Identify which cell holds the provided text, then report its (x, y) central coordinate. 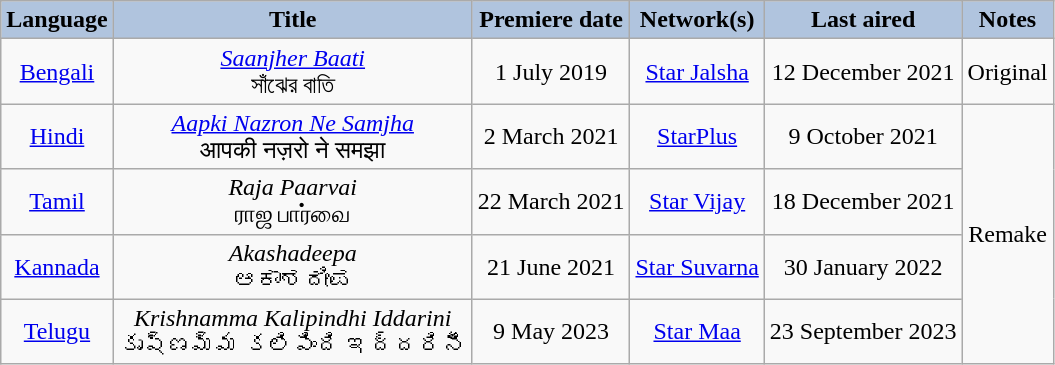
Krishnamma Kalipindhi Iddarini కృష్ణమ్మ కలిపింది ఇద్దరినీ (292, 332)
Premiere date (551, 20)
18 December 2021 (863, 202)
Telugu (57, 332)
Raja Paarvai ராஜ பார்வை (292, 202)
Kannada (57, 266)
30 January 2022 (863, 266)
21 June 2021 (551, 266)
Star Jalsha (697, 72)
Last aired (863, 20)
Language (57, 20)
Remake (1008, 234)
12 December 2021 (863, 72)
Bengali (57, 72)
Star Maa (697, 332)
Title (292, 20)
Original (1008, 72)
Star Suvarna (697, 266)
22 March 2021 (551, 202)
1 July 2019 (551, 72)
Akashadeepa ಆಕಾಶದೀಪ (292, 266)
Network(s) (697, 20)
Hindi (57, 136)
9 May 2023 (551, 332)
StarPlus (697, 136)
Saanjher Baati সাঁঝের বাতি (292, 72)
23 September 2023 (863, 332)
Tamil (57, 202)
Aapki Nazron Ne Samjha आपकी नज़रो ने समझा (292, 136)
Notes (1008, 20)
2 March 2021 (551, 136)
9 October 2021 (863, 136)
Star Vijay (697, 202)
